Capture the cell that displays the provided text and extract its (X, Y) central coordinate. 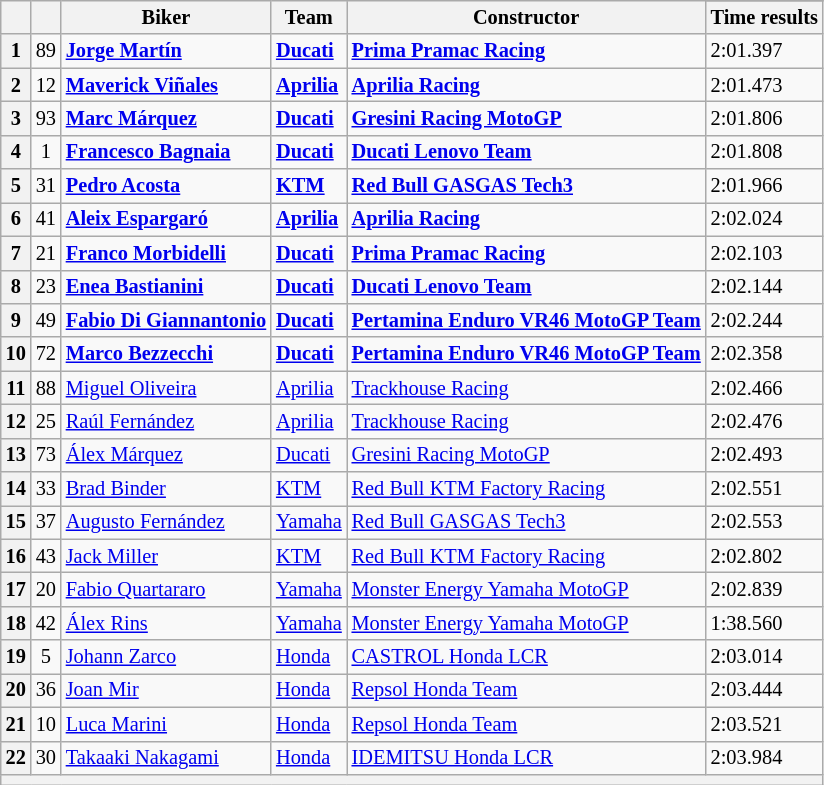
Marco Bezzecchi (166, 354)
Álex Márquez (166, 455)
2:02.466 (764, 388)
93 (46, 118)
2:01.397 (764, 51)
2:02.551 (764, 489)
2:02.839 (764, 589)
Luca Marini (166, 724)
22 (16, 758)
2:01.806 (764, 118)
2:03.444 (764, 690)
49 (46, 320)
2:02.553 (764, 522)
13 (16, 455)
17 (16, 589)
Fabio Di Giannantonio (166, 320)
Franco Morbidelli (166, 253)
Jack Miller (166, 556)
Francesco Bagnaia (166, 152)
8 (16, 287)
2:03.521 (764, 724)
Jorge Martín (166, 51)
Augusto Fernández (166, 522)
23 (46, 287)
43 (46, 556)
72 (46, 354)
33 (46, 489)
Biker (166, 17)
Enea Bastianini (166, 287)
Constructor (526, 17)
41 (46, 219)
Johann Zarco (166, 657)
18 (16, 623)
Fabio Quartararo (166, 589)
Marc Márquez (166, 118)
36 (46, 690)
89 (46, 51)
2:02.476 (764, 421)
31 (46, 186)
2:02.802 (764, 556)
2:02.493 (764, 455)
3 (16, 118)
9 (16, 320)
2:02.144 (764, 287)
2:03.984 (764, 758)
2 (16, 85)
19 (16, 657)
Raúl Fernández (166, 421)
Team (309, 17)
1:38.560 (764, 623)
37 (46, 522)
2:01.473 (764, 85)
2:02.024 (764, 219)
16 (16, 556)
Time results (764, 17)
7 (16, 253)
IDEMITSU Honda LCR (526, 758)
6 (16, 219)
4 (16, 152)
73 (46, 455)
Joan Mir (166, 690)
15 (16, 522)
Maverick Viñales (166, 85)
Pedro Acosta (166, 186)
25 (46, 421)
14 (16, 489)
30 (46, 758)
Brad Binder (166, 489)
Takaaki Nakagami (166, 758)
2:02.244 (764, 320)
CASTROL Honda LCR (526, 657)
2:01.966 (764, 186)
11 (16, 388)
Miguel Oliveira (166, 388)
88 (46, 388)
Aleix Espargaró (166, 219)
42 (46, 623)
Álex Rins (166, 623)
2:02.103 (764, 253)
2:02.358 (764, 354)
2:01.808 (764, 152)
2:03.014 (764, 657)
